Determine the (x, y) coordinate at the center of the cell enclosing the given text.  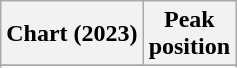
Peakposition (189, 34)
Chart (2023) (72, 34)
